From the cell containing the given text, extract its center point as (X, Y) coordinate. 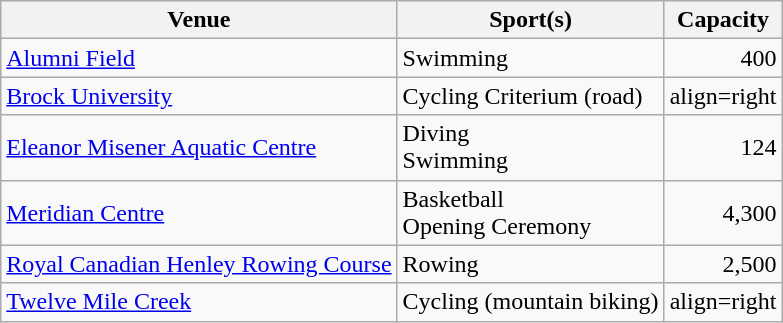
Brock University (199, 96)
Eleanor Misener Aquatic Centre (199, 148)
Venue (199, 20)
Capacity (723, 20)
Sport(s) (530, 20)
Twelve Mile Creek (199, 302)
Alumni Field (199, 58)
Rowing (530, 264)
Cycling Criterium (road) (530, 96)
Swimming (530, 58)
400 (723, 58)
124 (723, 148)
2,500 (723, 264)
4,300 (723, 212)
Royal Canadian Henley Rowing Course (199, 264)
Cycling (mountain biking) (530, 302)
DivingSwimming (530, 148)
Meridian Centre (199, 212)
BasketballOpening Ceremony (530, 212)
